Detect which cell encompasses the target text, then output its (x, y) center coordinate. 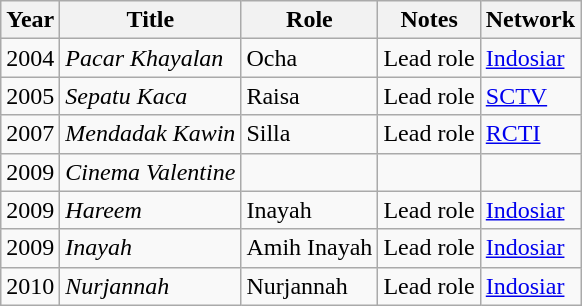
2004 (30, 58)
Sepatu Kaca (150, 96)
Pacar Khayalan (150, 58)
2010 (30, 286)
Ocha (310, 58)
Network (530, 20)
RCTI (530, 134)
Year (30, 20)
2005 (30, 96)
Notes (429, 20)
Amih Inayah (310, 248)
Cinema Valentine (150, 172)
Raisa (310, 96)
Hareem (150, 210)
Mendadak Kawin (150, 134)
Role (310, 20)
Silla (310, 134)
SCTV (530, 96)
Title (150, 20)
2007 (30, 134)
